Find where the given text appears and provide that cell's center as [x, y] coordinate. 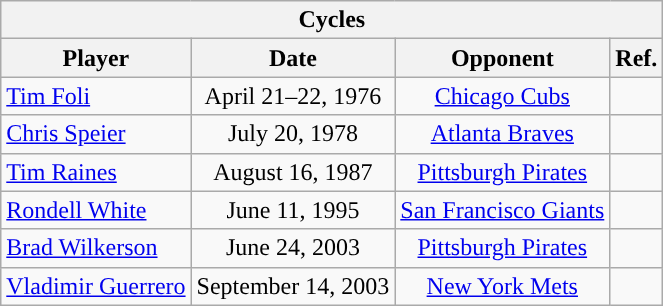
April 21–22, 1976 [293, 96]
San Francisco Giants [502, 210]
Brad Wilkerson [96, 248]
August 16, 1987 [293, 172]
Atlanta Braves [502, 134]
June 11, 1995 [293, 210]
Chicago Cubs [502, 96]
Cycles [332, 20]
New York Mets [502, 286]
Chris Speier [96, 134]
Opponent [502, 58]
Tim Raines [96, 172]
Vladimir Guerrero [96, 286]
September 14, 2003 [293, 286]
June 24, 2003 [293, 248]
Ref. [636, 58]
Player [96, 58]
Date [293, 58]
Rondell White [96, 210]
Tim Foli [96, 96]
July 20, 1978 [293, 134]
